Detect which cell encompasses the target text, then output its (X, Y) center coordinate. 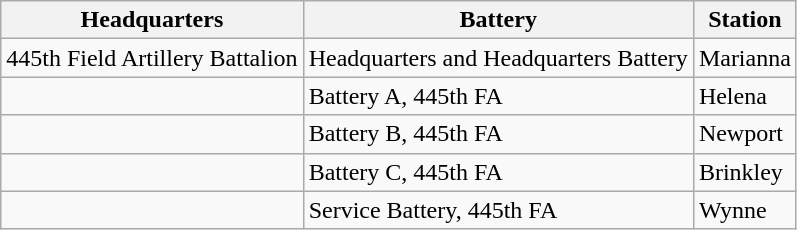
Brinkley (744, 172)
Newport (744, 134)
Headquarters (152, 20)
Station (744, 20)
Marianna (744, 58)
Headquarters and Headquarters Battery (498, 58)
445th Field Artillery Battalion (152, 58)
Helena (744, 96)
Battery A, 445th FA (498, 96)
Battery C, 445th FA (498, 172)
Battery (498, 20)
Battery B, 445th FA (498, 134)
Service Battery, 445th FA (498, 210)
Wynne (744, 210)
